Capture the cell that displays the provided text and extract its [x, y] central coordinate. 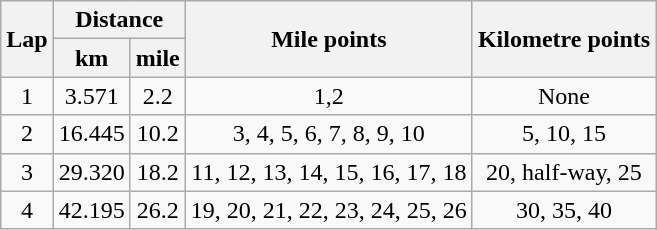
mile [158, 58]
18.2 [158, 172]
26.2 [158, 210]
km [92, 58]
5, 10, 15 [564, 134]
3.571 [92, 96]
29.320 [92, 172]
2.2 [158, 96]
42.195 [92, 210]
30, 35, 40 [564, 210]
1,2 [328, 96]
2 [27, 134]
4 [27, 210]
10.2 [158, 134]
1 [27, 96]
Mile points [328, 39]
20, half-way, 25 [564, 172]
Lap [27, 39]
Kilometre points [564, 39]
16.445 [92, 134]
11, 12, 13, 14, 15, 16, 17, 18 [328, 172]
3, 4, 5, 6, 7, 8, 9, 10 [328, 134]
Distance [119, 20]
19, 20, 21, 22, 23, 24, 25, 26 [328, 210]
None [564, 96]
3 [27, 172]
